Pinpoint the cell where the given text exists, returning its [X, Y] midpoint coordinate. 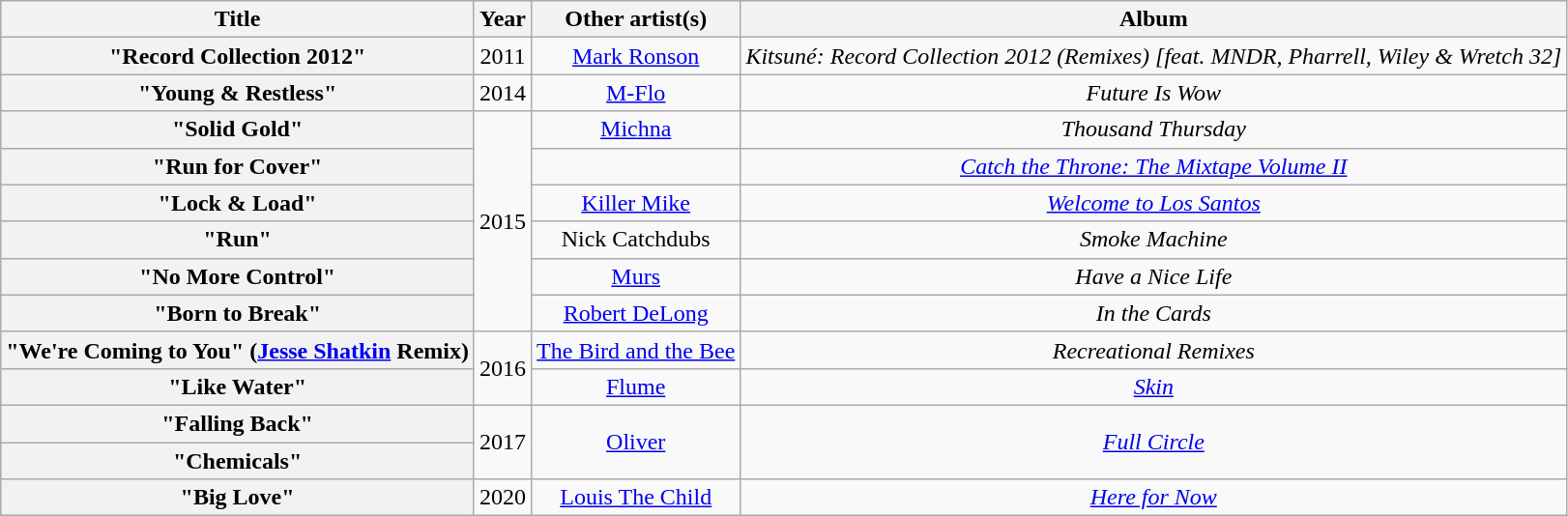
The Bird and the Bee [636, 350]
"We're Coming to You" (Jesse Shatkin Remix) [238, 350]
"Young & Restless" [238, 93]
"Run" [238, 240]
Catch the Throne: The Mixtape Volume II [1154, 166]
2011 [503, 56]
"No More Control" [238, 276]
"Falling Back" [238, 423]
Louis The Child [636, 498]
Nick Catchdubs [636, 240]
Robert DeLong [636, 313]
Other artist(s) [636, 19]
Recreational Remixes [1154, 350]
Smoke Machine [1154, 240]
Have a Nice Life [1154, 276]
Album [1154, 19]
Michna [636, 129]
2014 [503, 93]
"Solid Gold" [238, 129]
2020 [503, 498]
"Chemicals" [238, 461]
Murs [636, 276]
M-Flo [636, 93]
Mark Ronson [636, 56]
Future Is Wow [1154, 93]
Kitsuné: Record Collection 2012 (Remixes) [feat. MNDR, Pharrell, Wiley & Wretch 32] [1154, 56]
Killer Mike [636, 203]
"Born to Break" [238, 313]
Oliver [636, 442]
Thousand Thursday [1154, 129]
2016 [503, 368]
"Like Water" [238, 387]
Title [238, 19]
"Big Love" [238, 498]
2017 [503, 442]
Full Circle [1154, 442]
Skin [1154, 387]
"Record Collection 2012" [238, 56]
"Lock & Load" [238, 203]
Here for Now [1154, 498]
Flume [636, 387]
Year [503, 19]
"Run for Cover" [238, 166]
2015 [503, 221]
In the Cards [1154, 313]
Welcome to Los Santos [1154, 203]
